Output the (x, y) coordinate of the center of the cell containing the given text.  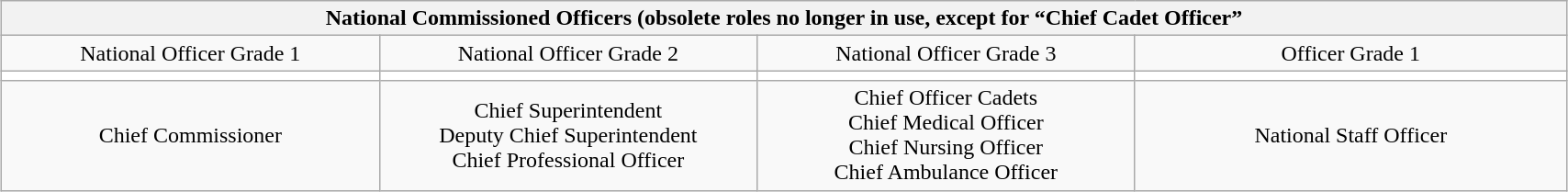
National Officer Grade 1 (191, 53)
Officer Grade 1 (1350, 53)
National Officer Grade 2 (568, 53)
Chief Commissioner (191, 136)
Chief Officer CadetsChief Medical OfficerChief Nursing OfficerChief Ambulance Officer (946, 136)
National Staff Officer (1350, 136)
Chief SuperintendentDeputy Chief SuperintendentChief Professional Officer (568, 136)
National Officer Grade 3 (946, 53)
National Commissioned Officers (obsolete roles no longer in use, except for “Chief Cadet Officer” (784, 18)
